Locate the cell with the specified text and output its [X, Y] center coordinate. 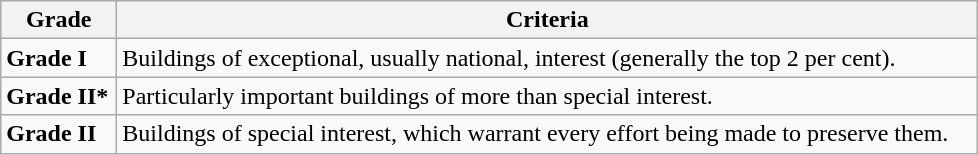
Buildings of exceptional, usually national, interest (generally the top 2 per cent). [548, 58]
Grade [59, 20]
Grade I [59, 58]
Grade II [59, 134]
Buildings of special interest, which warrant every effort being made to preserve them. [548, 134]
Criteria [548, 20]
Particularly important buildings of more than special interest. [548, 96]
Grade II* [59, 96]
